Identify which cell holds the provided text, then report its [X, Y] central coordinate. 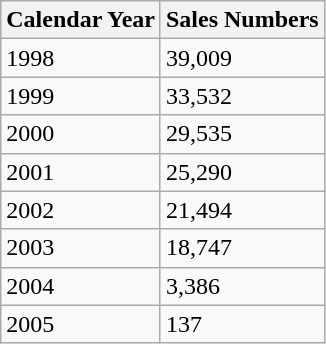
2000 [81, 134]
3,386 [242, 286]
137 [242, 324]
39,009 [242, 58]
Calendar Year [81, 20]
25,290 [242, 172]
1999 [81, 96]
2003 [81, 248]
2004 [81, 286]
21,494 [242, 210]
Sales Numbers [242, 20]
1998 [81, 58]
2001 [81, 172]
29,535 [242, 134]
18,747 [242, 248]
33,532 [242, 96]
2005 [81, 324]
2002 [81, 210]
